Locate the cell with the specified text and output its (X, Y) center coordinate. 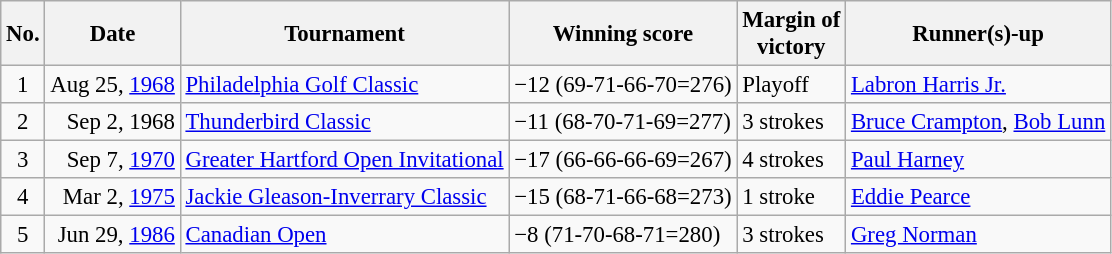
−12 (69-71-66-70=276) (623, 85)
Sep 2, 1968 (112, 122)
Tournament (344, 34)
−8 (71-70-68-71=280) (623, 235)
Jun 29, 1986 (112, 235)
Jackie Gleason-Inverrary Classic (344, 197)
Date (112, 34)
5 (23, 235)
Sep 7, 1970 (112, 160)
Mar 2, 1975 (112, 197)
Eddie Pearce (978, 197)
Philadelphia Golf Classic (344, 85)
2 (23, 122)
Playoff (792, 85)
Margin ofvictory (792, 34)
3 (23, 160)
−17 (66-66-66-69=267) (623, 160)
Thunderbird Classic (344, 122)
Winning score (623, 34)
Greater Hartford Open Invitational (344, 160)
Runner(s)-up (978, 34)
Greg Norman (978, 235)
1 (23, 85)
−15 (68-71-66-68=273) (623, 197)
4 (23, 197)
No. (23, 34)
Paul Harney (978, 160)
1 stroke (792, 197)
Aug 25, 1968 (112, 85)
Canadian Open (344, 235)
−11 (68-70-71-69=277) (623, 122)
Bruce Crampton, Bob Lunn (978, 122)
4 strokes (792, 160)
Labron Harris Jr. (978, 85)
